Provide the (x, y) coordinate of the cell's center where the given text is located.  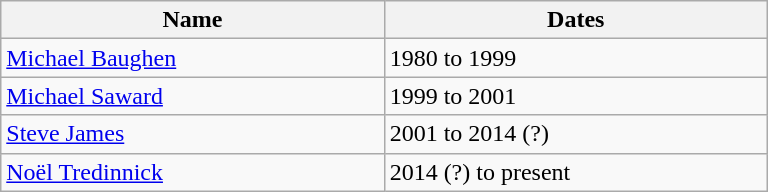
2014 (?) to present (576, 172)
1999 to 2001 (576, 96)
Steve James (192, 134)
Name (192, 20)
2001 to 2014 (?) (576, 134)
Michael Saward (192, 96)
Dates (576, 20)
1980 to 1999 (576, 58)
Noël Tredinnick (192, 172)
Michael Baughen (192, 58)
